Scan for the cell matching the given text and deliver its [x, y] coordinate at center. 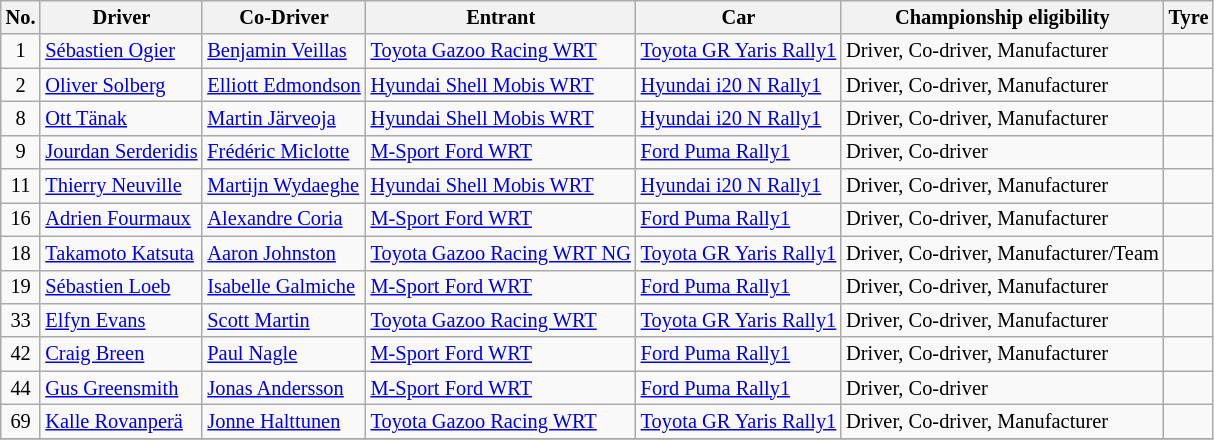
Sébastien Loeb [121, 287]
1 [21, 51]
Adrien Fourmaux [121, 219]
Paul Nagle [284, 354]
Alexandre Coria [284, 219]
Aaron Johnston [284, 253]
Kalle Rovanperä [121, 421]
Isabelle Galmiche [284, 287]
33 [21, 320]
Benjamin Veillas [284, 51]
Jonas Andersson [284, 388]
Championship eligibility [1002, 17]
44 [21, 388]
Elliott Edmondson [284, 85]
2 [21, 85]
Driver [121, 17]
Craig Breen [121, 354]
No. [21, 17]
Frédéric Miclotte [284, 152]
Driver, Co-driver, Manufacturer/Team [1002, 253]
Thierry Neuville [121, 186]
Martijn Wydaeghe [284, 186]
Gus Greensmith [121, 388]
Oliver Solberg [121, 85]
9 [21, 152]
Jonne Halttunen [284, 421]
Car [738, 17]
Martin Järveoja [284, 118]
18 [21, 253]
Takamoto Katsuta [121, 253]
19 [21, 287]
Toyota Gazoo Racing WRT NG [501, 253]
Tyre [1189, 17]
Elfyn Evans [121, 320]
Sébastien Ogier [121, 51]
Jourdan Serderidis [121, 152]
16 [21, 219]
Ott Tänak [121, 118]
8 [21, 118]
42 [21, 354]
Entrant [501, 17]
Scott Martin [284, 320]
11 [21, 186]
Co-Driver [284, 17]
69 [21, 421]
